Identify which cell holds the provided text, then report its [X, Y] central coordinate. 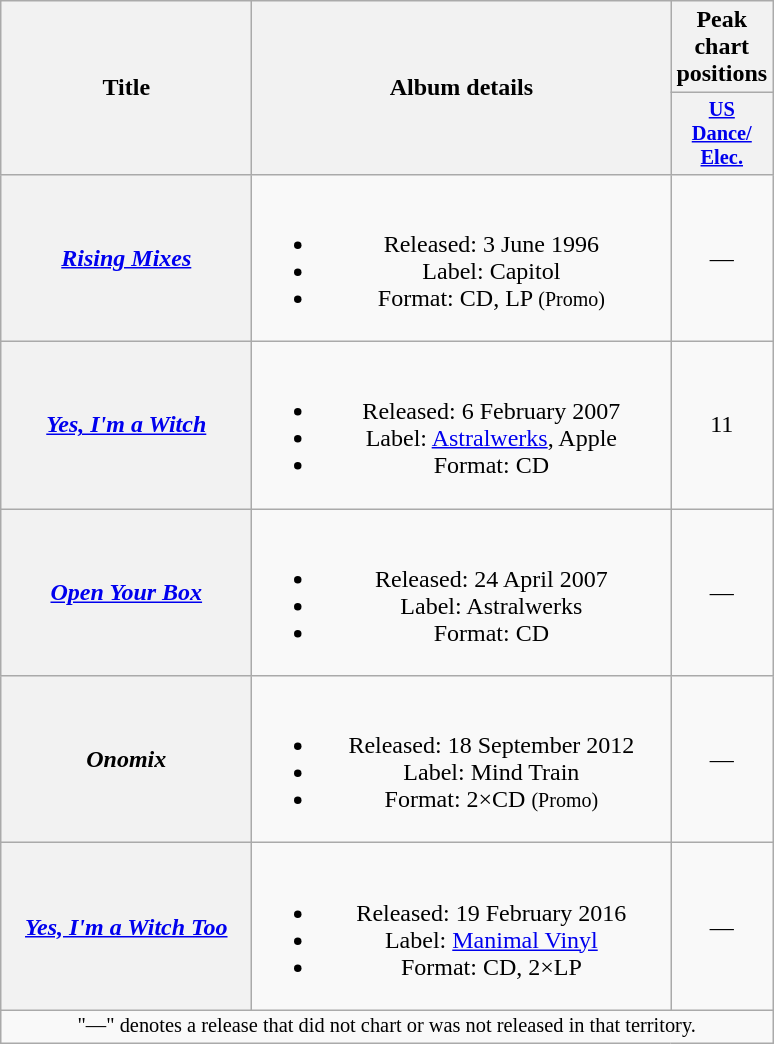
Peak chart positions [722, 47]
"—" denotes a release that did not chart or was not released in that territory. [387, 1027]
Title [126, 88]
Yes, I'm a Witch Too [126, 926]
Yes, I'm a Witch [126, 426]
Released: 18 September 2012Label: Mind TrainFormat: 2×CD (Promo) [462, 760]
Rising Mixes [126, 258]
Released: 19 February 2016Label: Manimal VinylFormat: CD, 2×LP [462, 926]
USDance/Elec. [722, 134]
11 [722, 426]
Released: 3 June 1996Label: CapitolFormat: CD, LP (Promo) [462, 258]
Released: 6 February 2007Label: Astralwerks, AppleFormat: CD [462, 426]
Album details [462, 88]
Open Your Box [126, 592]
Onomix [126, 760]
Released: 24 April 2007Label: AstralwerksFormat: CD [462, 592]
